Detect which cell encompasses the target text, then output its (X, Y) center coordinate. 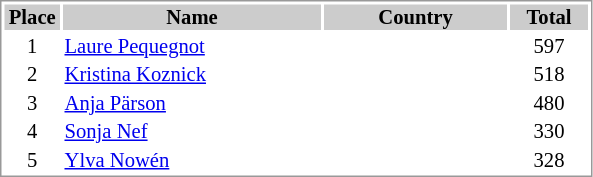
2 (32, 75)
4 (32, 131)
Total (549, 17)
328 (549, 160)
330 (549, 131)
1 (32, 46)
3 (32, 103)
Laure Pequegnot (192, 46)
5 (32, 160)
Place (32, 17)
518 (549, 75)
597 (549, 46)
Name (192, 17)
Anja Pärson (192, 103)
480 (549, 103)
Country (416, 17)
Ylva Nowén (192, 160)
Kristina Koznick (192, 75)
Sonja Nef (192, 131)
